Return [X, Y] of the center of cell containing provided text 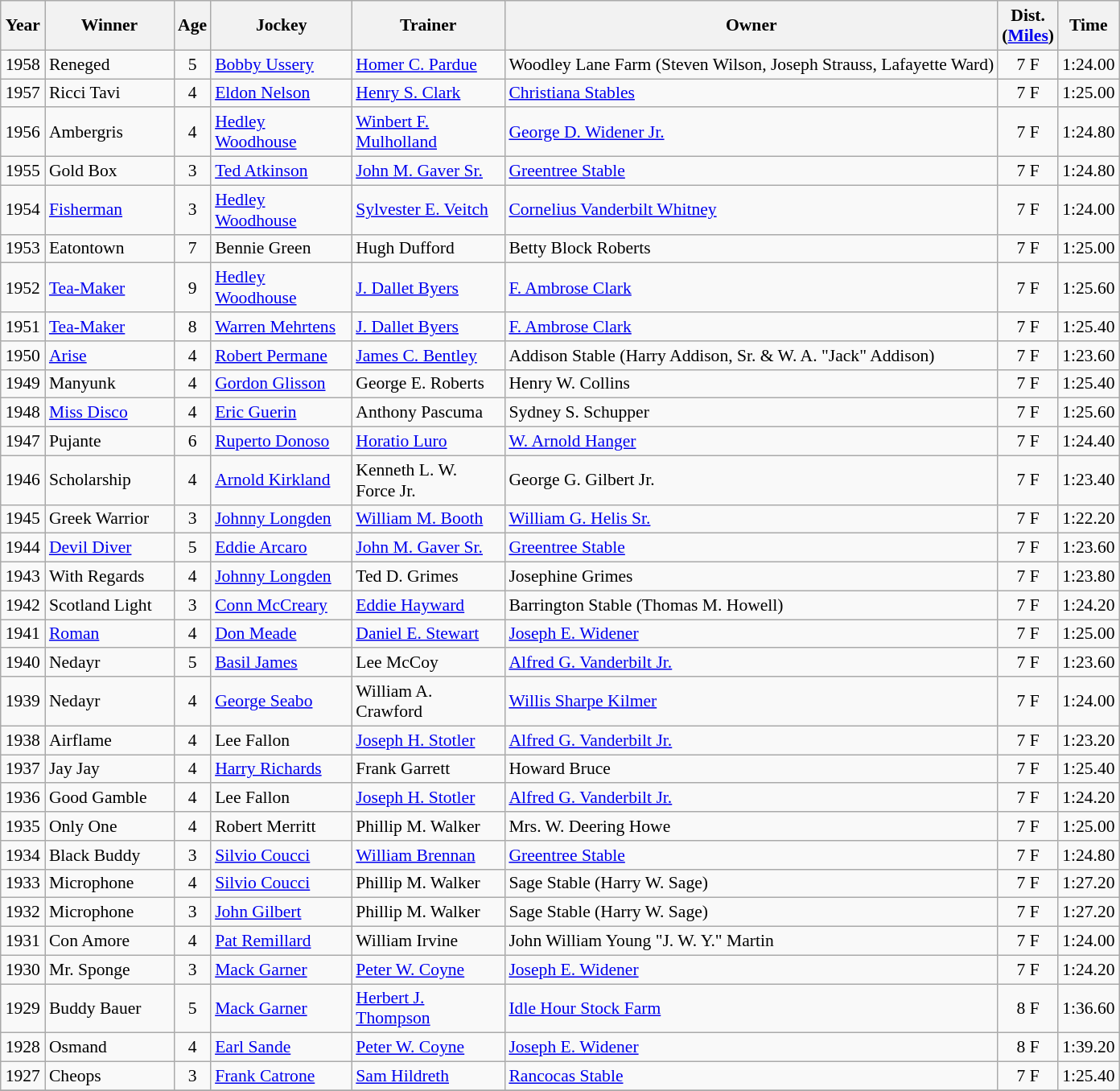
1930 [23, 970]
Robert Permane [282, 356]
1956 [23, 132]
1945 [23, 519]
Manyunk [109, 384]
Ruperto Donoso [282, 442]
1955 [23, 171]
1949 [23, 384]
Warren Mehrtens [282, 327]
Scotland Light [109, 605]
1932 [23, 912]
George E. Roberts [428, 384]
1957 [23, 93]
Mrs. W. Deering Howe [751, 826]
Henry S. Clark [428, 93]
Gold Box [109, 171]
Good Gamble [109, 798]
Ricci Tavi [109, 93]
Woodley Lane Farm (Steven Wilson, Joseph Strauss, Lafayette Ward) [751, 64]
W. Arnold Hanger [751, 442]
Osmand [109, 1048]
Horatio Luro [428, 442]
Josephine Grimes [751, 577]
Sam Hildreth [428, 1077]
Barrington Stable (Thomas M. Howell) [751, 605]
Herbert J. Thompson [428, 1009]
Christiana Stables [751, 93]
Jockey [282, 26]
1:23.80 [1088, 577]
1937 [23, 769]
8 [192, 327]
Con Amore [109, 941]
6 [192, 442]
Only One [109, 826]
1943 [23, 577]
1:39.20 [1088, 1048]
James C. Bentley [428, 356]
Don Meade [282, 634]
Cheops [109, 1077]
Rancocas Stable [751, 1077]
Betty Block Roberts [751, 249]
William Irvine [428, 941]
Ambergris [109, 132]
Year [23, 26]
Bobby Ussery [282, 64]
Devil Diver [109, 548]
Bennie Green [282, 249]
Willis Sharpe Kilmer [751, 702]
Roman [109, 634]
1931 [23, 941]
1:24.40 [1088, 442]
1936 [23, 798]
1:22.20 [1088, 519]
1939 [23, 702]
Arise [109, 356]
Howard Bruce [751, 769]
Miss Disco [109, 413]
1934 [23, 855]
Ted D. Grimes [428, 577]
Jay Jay [109, 769]
1:23.20 [1088, 740]
George Seabo [282, 702]
1946 [23, 480]
Ted Atkinson [282, 171]
Trainer [428, 26]
Cornelius Vanderbilt Whitney [751, 209]
Winbert F. Mulholland [428, 132]
Basil James [282, 663]
1950 [23, 356]
Scholarship [109, 480]
Buddy Bauer [109, 1009]
Robert Merritt [282, 826]
Harry Richards [282, 769]
1:23.40 [1088, 480]
William G. Helis Sr. [751, 519]
George G. Gilbert Jr. [751, 480]
Black Buddy [109, 855]
William M. Booth [428, 519]
Addison Stable (Harry Addison, Sr. & W. A. "Jack" Addison) [751, 356]
1948 [23, 413]
Daniel E. Stewart [428, 634]
1933 [23, 883]
1953 [23, 249]
Eddie Hayward [428, 605]
Reneged [109, 64]
Conn McCreary [282, 605]
Earl Sande [282, 1048]
1:36.60 [1088, 1009]
1952 [23, 288]
Arnold Kirkland [282, 480]
Airflame [109, 740]
Pujante [109, 442]
7 [192, 249]
1929 [23, 1009]
Winner [109, 26]
Dist. (Miles) [1028, 26]
Frank Catrone [282, 1077]
1935 [23, 826]
Time [1088, 26]
Eatontown [109, 249]
1947 [23, 442]
With Regards [109, 577]
1940 [23, 663]
George D. Widener Jr. [751, 132]
Anthony Pascuma [428, 413]
9 [192, 288]
Lee McCoy [428, 663]
Owner [751, 26]
1928 [23, 1048]
Eddie Arcaro [282, 548]
Eldon Nelson [282, 93]
Frank Garrett [428, 769]
William Brennan [428, 855]
1954 [23, 209]
Pat Remillard [282, 941]
William A. Crawford [428, 702]
Hugh Dufford [428, 249]
John Gilbert [282, 912]
Eric Guerin [282, 413]
Henry W. Collins [751, 384]
Sylvester E. Veitch [428, 209]
1951 [23, 327]
1958 [23, 64]
1938 [23, 740]
Kenneth L. W. Force Jr. [428, 480]
Idle Hour Stock Farm [751, 1009]
1927 [23, 1077]
Mr. Sponge [109, 970]
Homer C. Pardue [428, 64]
1944 [23, 548]
Gordon Glisson [282, 384]
Fisherman [109, 209]
Greek Warrior [109, 519]
Age [192, 26]
1941 [23, 634]
1942 [23, 605]
Sydney S. Schupper [751, 413]
John William Young "J. W. Y." Martin [751, 941]
